Return [x, y] of the center of cell containing provided text 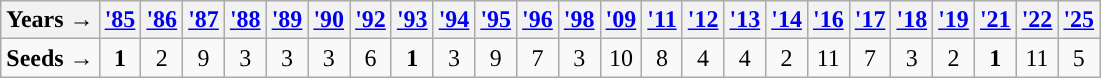
'94 [454, 20]
'16 [828, 20]
'95 [496, 20]
'87 [204, 20]
'88 [245, 20]
'96 [538, 20]
'13 [745, 20]
'18 [912, 20]
'92 [371, 20]
6 [371, 58]
'11 [662, 20]
Seeds → [50, 58]
'89 [287, 20]
'21 [995, 20]
'19 [954, 20]
Years → [50, 20]
'85 [120, 20]
'12 [703, 20]
'90 [329, 20]
'86 [162, 20]
'93 [412, 20]
'17 [870, 20]
'09 [621, 20]
'25 [1079, 20]
'98 [579, 20]
8 [662, 58]
10 [621, 58]
'14 [787, 20]
'22 [1037, 20]
5 [1079, 58]
